Determine the [x, y] coordinate at the center of the cell enclosing the given text.  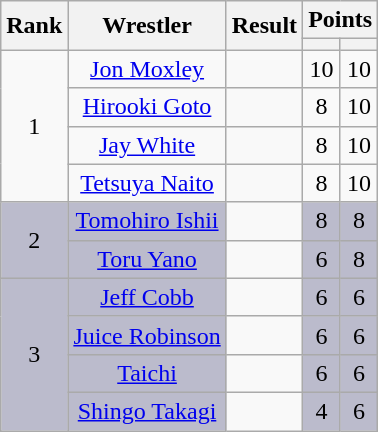
Tomohiro Ishii [147, 221]
Wrestler [147, 26]
Result [264, 26]
Toru Yano [147, 259]
4 [322, 411]
Rank [34, 26]
Jay White [147, 145]
2 [34, 240]
Jon Moxley [147, 69]
Hirooki Goto [147, 107]
Points [340, 20]
3 [34, 354]
Shingo Takagi [147, 411]
Juice Robinson [147, 335]
Tetsuya Naito [147, 183]
Jeff Cobb [147, 297]
Taichi [147, 373]
1 [34, 126]
